Output the (x, y) coordinate of the center of the cell containing the given text.  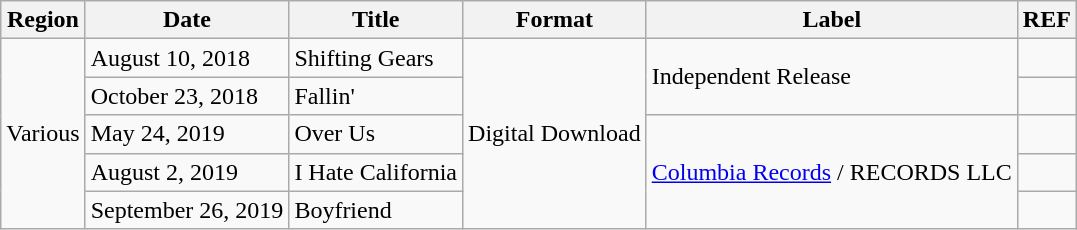
Fallin' (376, 96)
Shifting Gears (376, 58)
Title (376, 20)
Various (43, 134)
Over Us (376, 134)
I Hate California (376, 172)
Region (43, 20)
August 10, 2018 (187, 58)
Label (832, 20)
Boyfriend (376, 210)
September 26, 2019 (187, 210)
Date (187, 20)
REF (1046, 20)
Independent Release (832, 77)
May 24, 2019 (187, 134)
October 23, 2018 (187, 96)
Digital Download (555, 134)
Columbia Records / RECORDS LLC (832, 172)
August 2, 2019 (187, 172)
Format (555, 20)
